Find where the given text appears and provide that cell's center as [X, Y] coordinate. 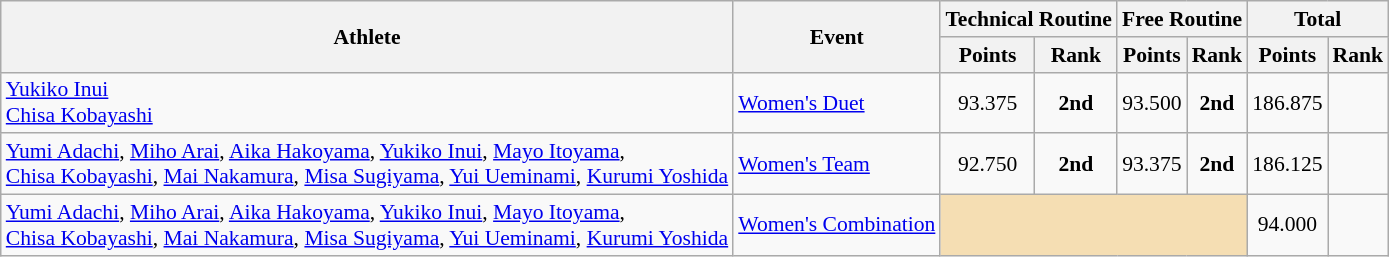
Yukiko InuiChisa Kobayashi [367, 102]
Athlete [367, 36]
92.750 [987, 164]
94.000 [1287, 226]
Free Routine [1182, 19]
Women's Duet [836, 102]
Women's Team [836, 164]
186.875 [1287, 102]
Women's Combination [836, 226]
93.500 [1152, 102]
Event [836, 36]
Total [1318, 19]
186.125 [1287, 164]
Technical Routine [1028, 19]
